Capture the cell that displays the provided text and extract its (x, y) central coordinate. 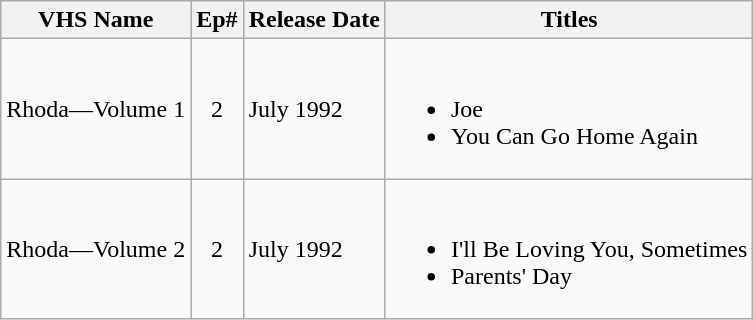
VHS Name (96, 20)
JoeYou Can Go Home Again (568, 109)
I'll Be Loving You, SometimesParents' Day (568, 249)
Release Date (314, 20)
Titles (568, 20)
Ep# (217, 20)
Rhoda—Volume 2 (96, 249)
Rhoda—Volume 1 (96, 109)
